Identify which cell holds the provided text, then report its (X, Y) central coordinate. 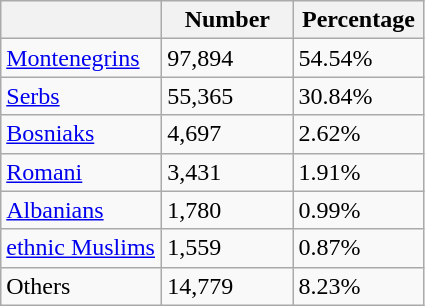
55,365 (228, 96)
Others (82, 286)
1.91% (358, 172)
3,431 (228, 172)
ethnic Muslims (82, 248)
Serbs (82, 96)
0.87% (358, 248)
4,697 (228, 134)
2.62% (358, 134)
54.54% (358, 58)
Number (228, 20)
1,780 (228, 210)
97,894 (228, 58)
Albanians (82, 210)
8.23% (358, 286)
Bosniaks (82, 134)
Percentage (358, 20)
Montenegrins (82, 58)
0.99% (358, 210)
30.84% (358, 96)
14,779 (228, 286)
1,559 (228, 248)
Romani (82, 172)
